Return the [x, y] coordinate for the center point of the cell that contains the specified text.  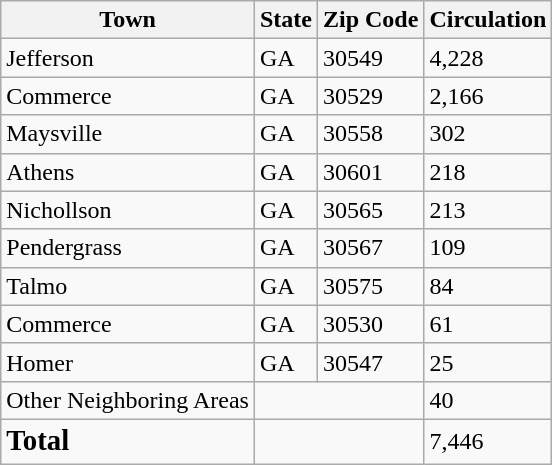
Maysville [128, 134]
30565 [370, 210]
30547 [370, 362]
Total [128, 441]
State [286, 20]
Athens [128, 172]
Talmo [128, 286]
84 [488, 286]
30567 [370, 248]
109 [488, 248]
30530 [370, 324]
Homer [128, 362]
30575 [370, 286]
30558 [370, 134]
Pendergrass [128, 248]
302 [488, 134]
Zip Code [370, 20]
2,166 [488, 96]
218 [488, 172]
7,446 [488, 441]
61 [488, 324]
40 [488, 400]
Other Neighboring Areas [128, 400]
Nichollson [128, 210]
30601 [370, 172]
30549 [370, 58]
213 [488, 210]
25 [488, 362]
Jefferson [128, 58]
4,228 [488, 58]
Town [128, 20]
30529 [370, 96]
Circulation [488, 20]
